Pinpoint the cell where the given text exists, returning its [x, y] midpoint coordinate. 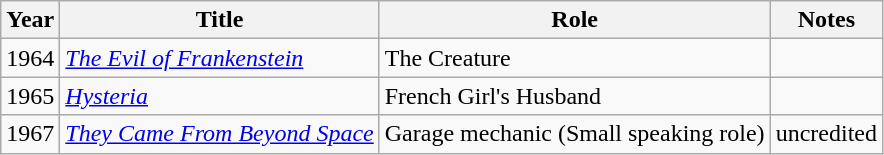
Garage mechanic (Small speaking role) [574, 134]
The Creature [574, 58]
uncredited [826, 134]
They Came From Beyond Space [220, 134]
Hysteria [220, 96]
Notes [826, 20]
Title [220, 20]
1967 [30, 134]
The Evil of Frankenstein [220, 58]
1964 [30, 58]
French Girl's Husband [574, 96]
1965 [30, 96]
Role [574, 20]
Year [30, 20]
